Output the (x, y) coordinate of the center of the cell containing the given text.  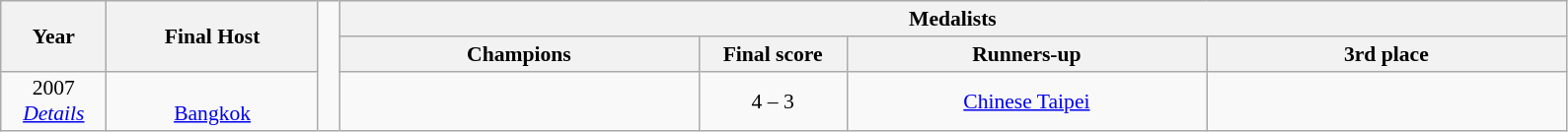
4 – 3 (773, 100)
Year (53, 35)
Bangkok (212, 100)
3rd place (1387, 54)
Final score (773, 54)
Chinese Taipei (1026, 100)
2007Details (53, 100)
Medalists (953, 19)
Champions (519, 54)
Final Host (212, 35)
Runners-up (1026, 54)
